Search for the cell housing the specified text and yield its (x, y) center coordinate. 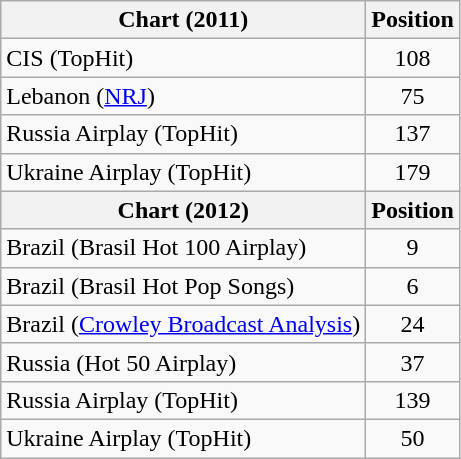
137 (413, 134)
CIS (TopHit) (184, 58)
9 (413, 248)
24 (413, 324)
50 (413, 438)
Brazil (Brasil Hot 100 Airplay) (184, 248)
Brazil (Brasil Hot Pop Songs) (184, 286)
6 (413, 286)
108 (413, 58)
179 (413, 172)
75 (413, 96)
139 (413, 400)
Lebanon (NRJ) (184, 96)
Chart (2011) (184, 20)
Brazil (Crowley Broadcast Analysis) (184, 324)
Russia (Hot 50 Airplay) (184, 362)
Chart (2012) (184, 210)
37 (413, 362)
